Find where the given text appears and provide that cell's center as (X, Y) coordinate. 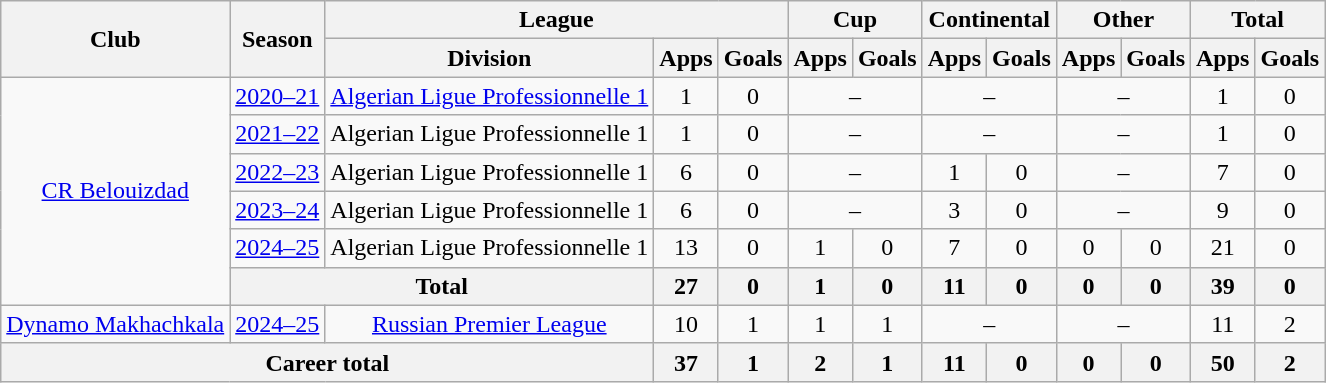
9 (1223, 210)
CR Belouizdad (116, 191)
10 (686, 324)
Club (116, 39)
Continental (989, 20)
Division (490, 58)
21 (1223, 248)
50 (1223, 362)
2020–21 (278, 96)
37 (686, 362)
Season (278, 39)
Other (1123, 20)
Dynamo Makhachkala (116, 324)
Career total (328, 362)
Cup (855, 20)
27 (686, 286)
2022–23 (278, 172)
2023–24 (278, 210)
39 (1223, 286)
2021–22 (278, 134)
3 (954, 210)
League (556, 20)
Russian Premier League (490, 324)
13 (686, 248)
